Capture the cell that displays the provided text and extract its (X, Y) central coordinate. 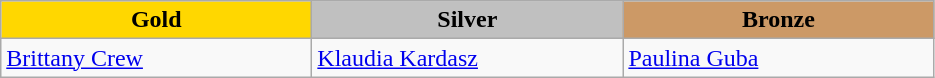
Silver (468, 20)
Paulina Guba (778, 58)
Bronze (778, 20)
Brittany Crew (156, 58)
Klaudia Kardasz (468, 58)
Gold (156, 20)
